From the cell containing the given text, extract its center point as (x, y) coordinate. 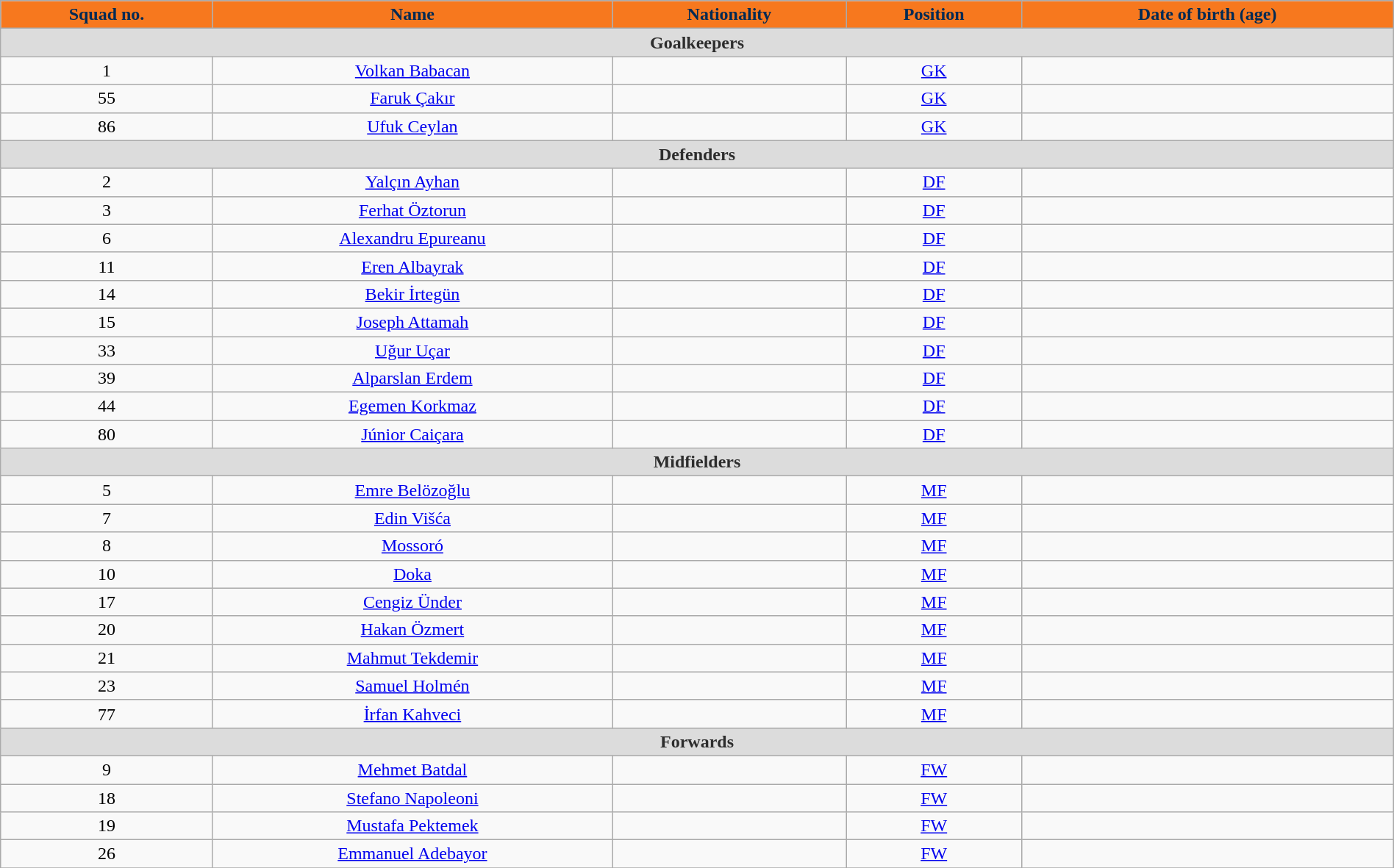
Edin Višća (412, 518)
26 (107, 854)
Defenders (697, 154)
9 (107, 770)
1 (107, 71)
Emre Belözoğlu (412, 490)
Cengiz Ünder (412, 602)
17 (107, 602)
Alparslan Erdem (412, 379)
Hakan Özmert (412, 630)
Nationality (729, 15)
Eren Albayrak (412, 266)
Bekir İrtegün (412, 294)
3 (107, 210)
Yalçın Ayhan (412, 182)
33 (107, 351)
Forwards (697, 742)
20 (107, 630)
2 (107, 182)
10 (107, 574)
39 (107, 379)
80 (107, 434)
Name (412, 15)
Emmanuel Adebayor (412, 854)
Goalkeepers (697, 43)
Ufuk Ceylan (412, 126)
Samuel Holmén (412, 686)
23 (107, 686)
Stefano Napoleoni (412, 797)
Egemen Korkmaz (412, 406)
İrfan Kahveci (412, 714)
21 (107, 658)
Faruk Çakır (412, 98)
55 (107, 98)
19 (107, 826)
44 (107, 406)
Joseph Attamah (412, 322)
15 (107, 322)
Doka (412, 574)
Uğur Uçar (412, 351)
86 (107, 126)
7 (107, 518)
11 (107, 266)
14 (107, 294)
Squad no. (107, 15)
Date of birth (age) (1207, 15)
Júnior Caiçara (412, 434)
5 (107, 490)
Mustafa Pektemek (412, 826)
18 (107, 797)
Ferhat Öztorun (412, 210)
77 (107, 714)
Mehmet Batdal (412, 770)
Mossoró (412, 546)
Volkan Babacan (412, 71)
6 (107, 238)
Alexandru Epureanu (412, 238)
Mahmut Tekdemir (412, 658)
Position (934, 15)
Midfielders (697, 462)
8 (107, 546)
